Provide the (X, Y) coordinate of the cell's center where the given text is located.  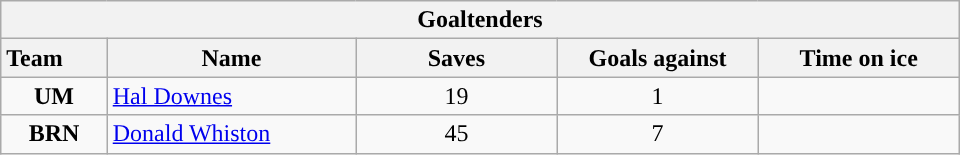
19 (456, 96)
BRN (54, 134)
Saves (456, 58)
UM (54, 96)
7 (658, 134)
Name (232, 58)
Goaltenders (480, 20)
Hal Downes (232, 96)
Team (54, 58)
45 (456, 134)
Time on ice (858, 58)
1 (658, 96)
Donald Whiston (232, 134)
Goals against (658, 58)
